Determine the (X, Y) coordinate at the center of the cell enclosing the given text.  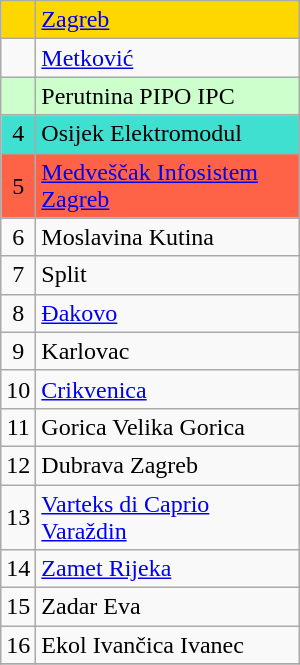
11 (18, 427)
Zagreb (168, 20)
Perutnina PIPO IPC (168, 96)
Split (168, 275)
Dubrava Zagreb (168, 465)
Zadar Eva (168, 607)
Đakovo (168, 313)
5 (18, 186)
Gorica Velika Gorica (168, 427)
7 (18, 275)
Metković (168, 58)
15 (18, 607)
Varteks di Caprio Varaždin (168, 516)
6 (18, 237)
10 (18, 389)
Osijek Elektromodul (168, 134)
Zamet Rijeka (168, 569)
Ekol Ivančica Ivanec (168, 645)
9 (18, 351)
Crikvenica (168, 389)
16 (18, 645)
8 (18, 313)
4 (18, 134)
Karlovac (168, 351)
13 (18, 516)
12 (18, 465)
Medveščak Infosistem Zagreb (168, 186)
Moslavina Kutina (168, 237)
14 (18, 569)
